Provide the [x, y] coordinate of the cell's center where the given text is located.  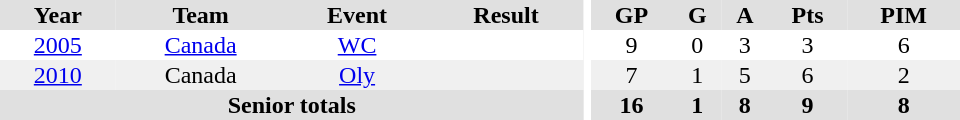
Oly [358, 75]
0 [698, 45]
Team [201, 15]
Senior totals [292, 105]
Year [58, 15]
Pts [808, 15]
16 [631, 105]
Result [506, 15]
7 [631, 75]
PIM [904, 15]
WC [358, 45]
5 [745, 75]
2 [904, 75]
2005 [58, 45]
G [698, 15]
2010 [58, 75]
Event [358, 15]
GP [631, 15]
A [745, 15]
